Identify which cell holds the provided text, then report its [X, Y] central coordinate. 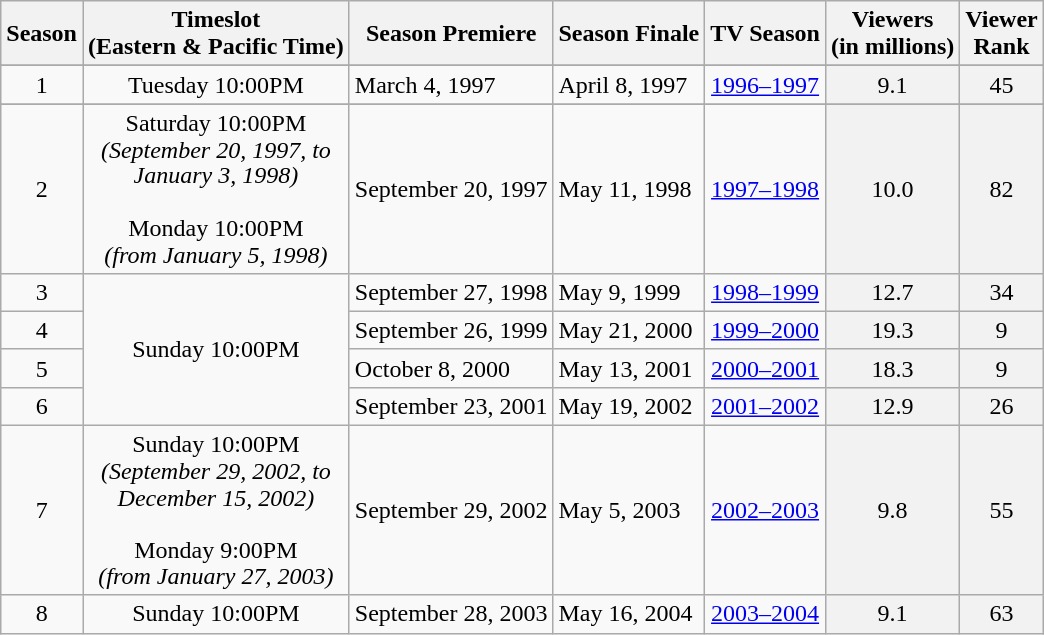
3 [42, 292]
Sunday 10:00PM(September 29, 2002, toDecember 15, 2002)Monday 9:00PM(from January 27, 2003) [216, 510]
6 [42, 406]
September 28, 2003 [451, 614]
5 [42, 368]
April 8, 1997 [629, 85]
4 [42, 330]
May 19, 2002 [629, 406]
Tuesday 10:00PM [216, 85]
Viewers(in millions) [892, 34]
Season Premiere [451, 34]
10.0 [892, 188]
7 [42, 510]
55 [1002, 510]
1 [42, 85]
September 23, 2001 [451, 406]
9.8 [892, 510]
2002–2003 [766, 510]
19.3 [892, 330]
May 16, 2004 [629, 614]
34 [1002, 292]
26 [1002, 406]
12.9 [892, 406]
ViewerRank [1002, 34]
Saturday 10:00PM(September 20, 1997, toJanuary 3, 1998)Monday 10:00PM(from January 5, 1998) [216, 188]
May 5, 2003 [629, 510]
2 [42, 188]
2001–2002 [766, 406]
1998–1999 [766, 292]
1997–1998 [766, 188]
September 26, 1999 [451, 330]
18.3 [892, 368]
September 27, 1998 [451, 292]
May 11, 1998 [629, 188]
Season [42, 34]
2003–2004 [766, 614]
TV Season [766, 34]
2000–2001 [766, 368]
Timeslot(Eastern & Pacific Time) [216, 34]
Season Finale [629, 34]
March 4, 1997 [451, 85]
1996–1997 [766, 85]
May 9, 1999 [629, 292]
82 [1002, 188]
1999–2000 [766, 330]
8 [42, 614]
September 29, 2002 [451, 510]
May 13, 2001 [629, 368]
October 8, 2000 [451, 368]
12.7 [892, 292]
45 [1002, 85]
September 20, 1997 [451, 188]
May 21, 2000 [629, 330]
63 [1002, 614]
